Scan for the cell matching the given text and deliver its [X, Y] coordinate at center. 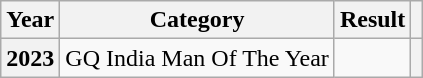
Year [30, 20]
Category [198, 20]
2023 [30, 58]
Result [372, 20]
GQ India Man Of The Year [198, 58]
